Search for the cell housing the specified text and yield its [x, y] center coordinate. 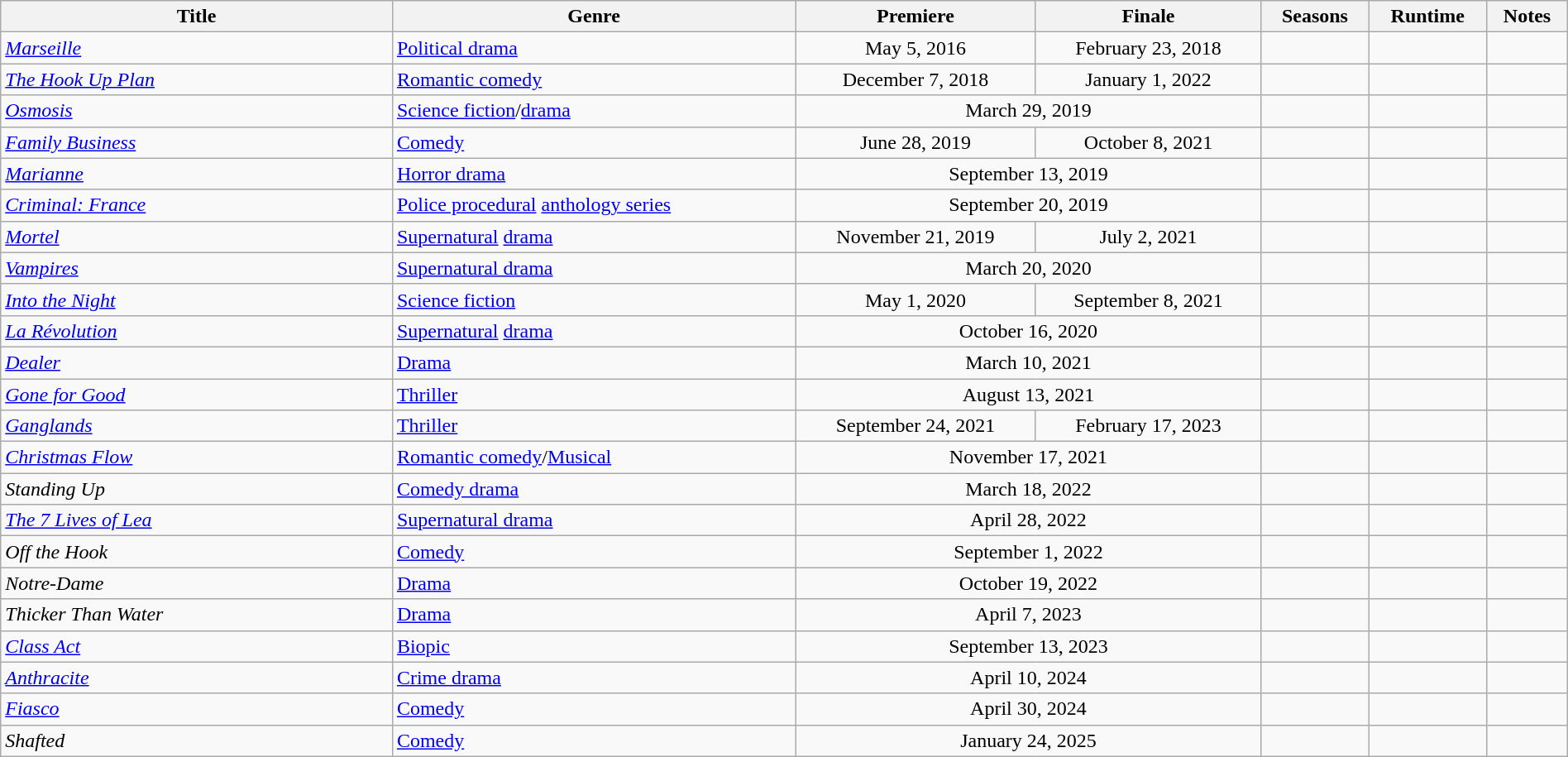
November 17, 2021 [1029, 458]
Anthracite [197, 678]
Thicker Than Water [197, 615]
Family Business [197, 142]
Off the Hook [197, 552]
Horror drama [594, 174]
April 30, 2024 [1029, 709]
Science fiction [594, 299]
Runtime [1427, 17]
The 7 Lives of Lea [197, 520]
February 17, 2023 [1148, 426]
Title [197, 17]
Police procedural anthology series [594, 205]
July 2, 2021 [1148, 237]
Dealer [197, 362]
January 24, 2025 [1029, 740]
March 18, 2022 [1029, 489]
Shafted [197, 740]
Criminal: France [197, 205]
Fiasco [197, 709]
Romantic comedy/Musical [594, 458]
Marseille [197, 48]
Romantic comedy [594, 79]
October 8, 2021 [1148, 142]
April 28, 2022 [1029, 520]
Osmosis [197, 111]
September 13, 2019 [1029, 174]
May 1, 2020 [915, 299]
September 1, 2022 [1029, 552]
Christmas Flow [197, 458]
October 19, 2022 [1029, 583]
March 29, 2019 [1029, 111]
Ganglands [197, 426]
Gone for Good [197, 395]
Finale [1148, 17]
September 13, 2023 [1029, 646]
September 20, 2019 [1029, 205]
Genre [594, 17]
February 23, 2018 [1148, 48]
January 1, 2022 [1148, 79]
La Révolution [197, 331]
December 7, 2018 [915, 79]
June 28, 2019 [915, 142]
Class Act [197, 646]
Standing Up [197, 489]
Comedy drama [594, 489]
Mortel [197, 237]
Premiere [915, 17]
Science fiction/drama [594, 111]
April 10, 2024 [1029, 678]
Notes [1527, 17]
The Hook Up Plan [197, 79]
September 24, 2021 [915, 426]
Into the Night [197, 299]
Seasons [1315, 17]
Crime drama [594, 678]
March 10, 2021 [1029, 362]
May 5, 2016 [915, 48]
March 20, 2020 [1029, 268]
Marianne [197, 174]
August 13, 2021 [1029, 395]
September 8, 2021 [1148, 299]
Vampires [197, 268]
Biopic [594, 646]
April 7, 2023 [1029, 615]
Notre-Dame [197, 583]
October 16, 2020 [1029, 331]
Political drama [594, 48]
November 21, 2019 [915, 237]
